Pinpoint the cell where the given text exists, returning its (x, y) midpoint coordinate. 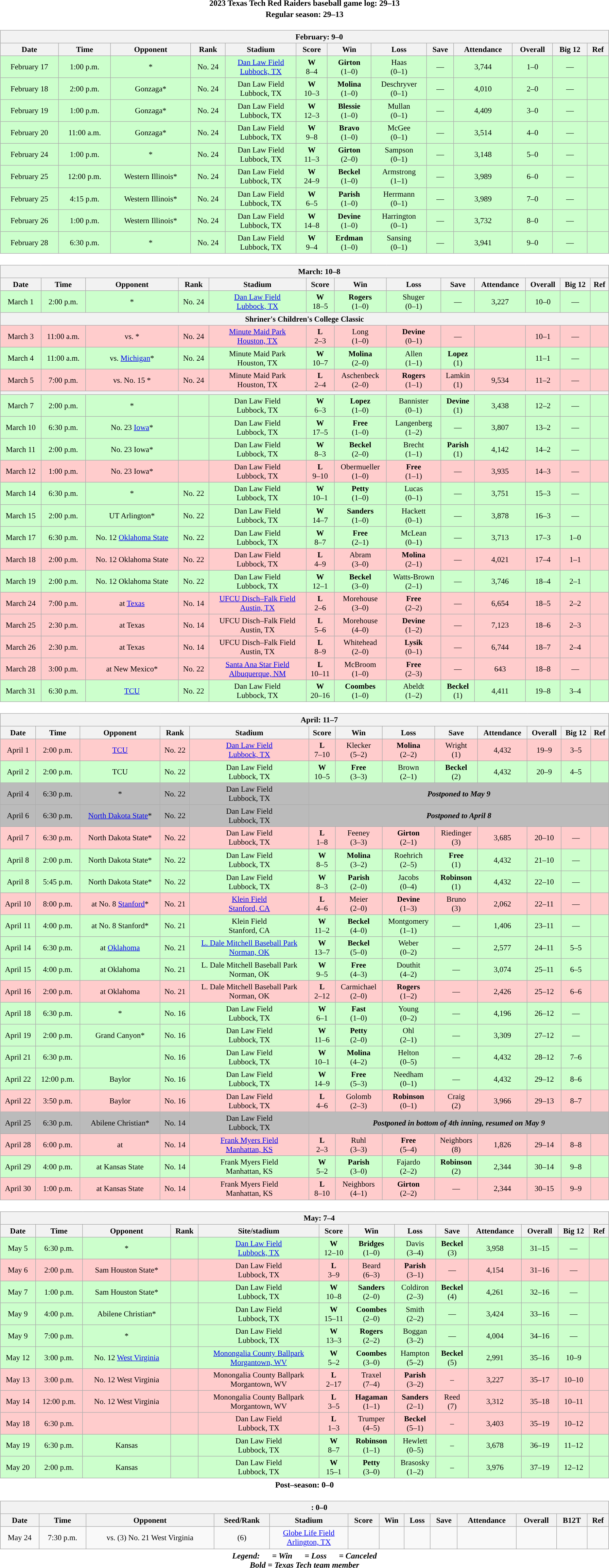
April 29 (18, 1167)
Sanders(2–0) (371, 1292)
Rogers(1–2) (408, 992)
March 5 (21, 380)
9–0 (532, 242)
18–4 (543, 581)
18–7 (543, 647)
Devine(1–3) (408, 903)
Molina(2–2) (408, 750)
vs. * (132, 336)
April 25 (18, 1123)
5–5 (576, 948)
W12–10 (334, 1248)
Robinson(2) (456, 1167)
2,062 (502, 903)
2,577 (502, 948)
April 4 (18, 794)
Sanders(2–1) (415, 1401)
Parish(3–1) (415, 1270)
April 16 (18, 992)
9–9 (576, 1189)
Free(5–3) (359, 1079)
8–6 (576, 1079)
April 7 (18, 837)
W11–3 (312, 155)
L8–10 (322, 1189)
Coombes(3–0) (371, 1358)
Sampson(0–1) (399, 155)
Lamkin(1) (458, 380)
8:00 p.m. (58, 903)
L2–17 (334, 1380)
14–3 (543, 471)
Fast(1–0) (359, 1013)
Rogers(1–1) (414, 380)
33–16 (540, 1314)
35–16 (540, 1358)
2–1 (575, 581)
March 25 (21, 625)
Beckel(4) (452, 1292)
27–12 (544, 1035)
W15–11 (334, 1314)
Abram(3–0) (360, 559)
February: 9–0 (304, 37)
Langenberg(1–2) (414, 428)
3–4 (575, 691)
February 19 (29, 111)
6,744 (500, 647)
3,935 (500, 471)
3,424 (495, 1314)
May 14 (18, 1401)
Bannister(0–1) (414, 405)
W10–8 (334, 1292)
Ohl(2–1) (408, 1035)
35–17 (540, 1380)
L2–4 (320, 380)
4,004 (495, 1336)
May 18 (18, 1424)
Young(0–2) (408, 1013)
1,826 (502, 1145)
Watts-Brown(2–1) (414, 581)
25–11 (544, 969)
Fajardo(2–2) (408, 1167)
May 24 (20, 1538)
April 1 (18, 750)
May 19 (18, 1445)
Free(1–1) (414, 471)
Klecker(5–2) (359, 750)
Beckel(5–1) (415, 1424)
3,438 (500, 405)
L1–3 (334, 1424)
Morehouse(4–0) (360, 625)
Coldiron(2–3) (415, 1292)
22–10 (544, 882)
vs. Michigan* (132, 358)
29–13 (544, 1101)
Devine(0–1) (414, 336)
February 18 (29, 89)
Roehrich(2–5) (408, 860)
McLean(0–1) (414, 537)
February 17 (29, 67)
: 0–0 (304, 1508)
Meier(2–0) (359, 903)
Shuger(0–1) (414, 302)
2,426 (502, 992)
4,021 (500, 559)
1–1 (575, 559)
1,406 (502, 926)
W17–5 (320, 428)
Neighbors(8) (456, 1145)
Beckel(2) (456, 772)
L9–10 (320, 471)
Beckel(1–0) (349, 177)
Mullan(0–1) (399, 111)
9,534 (500, 380)
Sansing(0–1) (399, 242)
36–19 (540, 1445)
W12–3 (312, 111)
3,744 (483, 67)
Bridges(1–0) (371, 1248)
Whitehead(2–0) (360, 647)
W8–4 (312, 67)
18–5 (543, 603)
3,678 (495, 1445)
Brasosky(1–2) (415, 1467)
10–9 (574, 1358)
W14–9 (322, 1079)
12–12 (574, 1467)
March 31 (21, 691)
Free(1–0) (360, 428)
3–5 (576, 750)
McBroom(1–0) (360, 669)
Free(3–3) (359, 772)
Robinson(0–1) (408, 1101)
4:15 p.m. (85, 198)
April 19 (18, 1035)
6,654 (500, 603)
Morehouse(3–0) (360, 603)
L5–6 (320, 625)
2–0 (532, 89)
3,312 (495, 1401)
Beckel(3–0) (360, 581)
April 18 (18, 1013)
28–12 (544, 1057)
May: 7–4 (304, 1218)
Lucas(0–1) (414, 493)
March 11 (21, 450)
May 5 (18, 1248)
Herrmann(0–1) (399, 198)
Brecht(1–1) (414, 450)
15–3 (543, 493)
Bruno(3) (456, 903)
Beckel(5) (452, 1358)
May 20 (18, 1467)
8–0 (532, 221)
L7–10 (322, 750)
February 20 (29, 132)
Molina(1–0) (349, 89)
February 26 (29, 221)
W6–5 (312, 198)
W18–5 (320, 302)
18–6 (543, 625)
Deschryver(0–1) (399, 89)
Allen(1–1) (414, 358)
Molina(4–2) (359, 1057)
Beckel(1) (458, 691)
3,514 (483, 132)
Neighbors(4–1) (359, 1189)
7–0 (532, 198)
31–15 (540, 1248)
19–8 (543, 691)
April 30 (18, 1189)
643 (500, 669)
Bravo(1–0) (349, 132)
W14–8 (312, 221)
2–2 (575, 603)
3,976 (495, 1467)
March 12 (21, 471)
Shriner's Children's College Classic (304, 319)
Haas(0–1) (399, 67)
30–15 (544, 1189)
April 21 (18, 1057)
19–9 (544, 750)
11–2 (543, 380)
10–0 (543, 302)
Girton(1–0) (349, 67)
13–2 (543, 428)
4–5 (576, 772)
Brown(2–1) (408, 772)
Aschenbeck(2–0) (360, 380)
March 3 (21, 336)
37–19 (540, 1467)
4–0 (532, 132)
Parish(3–2) (415, 1380)
Beard(6–3) (371, 1270)
March 1 (21, 302)
Free(4–3) (359, 969)
5–0 (532, 155)
Lopez(1) (458, 358)
20–9 (544, 772)
Armstrong(1–1) (399, 177)
4,261 (495, 1292)
March 17 (21, 537)
3,685 (502, 837)
W13–7 (322, 948)
L4–9 (320, 559)
May 7 (18, 1292)
Petty(3–0) (371, 1467)
April: 11–7 (304, 720)
W9–5 (322, 969)
29–14 (544, 1145)
Rogers(1–0) (360, 302)
Globe Life FieldArlington, TX (309, 1538)
4,196 (502, 1013)
W12–1 (320, 581)
Girton(2–0) (349, 155)
L2–12 (322, 992)
Santa Ana Star FieldAlbuquerque, NM (258, 669)
vs. (3) No. 21 West Virginia (150, 1538)
8–8 (576, 1145)
L10–11 (320, 669)
Helton(0–5) (408, 1057)
Riedinger(3) (456, 837)
L1–8 (322, 837)
Girton(2–2) (408, 1189)
March 28 (21, 669)
Beckel(2–0) (360, 450)
Weber(0–2) (408, 948)
3,746 (500, 581)
Girton(2–1) (408, 837)
3,807 (500, 428)
Sanders(1–0) (360, 516)
March 26 (21, 647)
Petty(2–0) (359, 1035)
W6–3 (320, 405)
B12T (572, 1520)
Blessie(1–0) (349, 111)
Jacobs(0–4) (408, 882)
3,074 (502, 969)
Douthit(4–2) (408, 969)
March 14 (21, 493)
7:30 p.m. (63, 1538)
Grand Canyon* (120, 1035)
31–16 (540, 1270)
Hagaman(1–1) (371, 1401)
4,010 (483, 89)
21–10 (544, 860)
Coombes(1–0) (360, 691)
L3–5 (334, 1401)
February 28 (29, 242)
March 4 (21, 358)
Parish(1) (458, 450)
Parish(1–0) (349, 198)
Hackett(0–1) (414, 516)
3,966 (502, 1101)
26–12 (544, 1013)
at (120, 1145)
17–4 (543, 559)
Robinson(1) (456, 882)
at New Mexico* (132, 669)
3,751 (500, 493)
22–11 (544, 903)
Erdman(1–0) (349, 242)
6–0 (532, 177)
Devine(1–2) (414, 625)
April 11 (18, 926)
Seed/Rank (242, 1520)
5:45 p.m. (58, 882)
L8–9 (320, 647)
4,409 (483, 111)
W11–2 (322, 926)
Hewlett(0–5) (415, 1445)
3–0 (532, 111)
W13–3 (334, 1336)
March 15 (21, 516)
Boggan(3–2) (415, 1336)
March: 10–8 (304, 271)
Feeney(3–3) (359, 837)
12–2 (543, 405)
Harrington(0–1) (399, 221)
W14–7 (320, 516)
Site/stadium (259, 1231)
Molina(3–2) (359, 860)
6–6 (576, 992)
9–8 (576, 1167)
3:50 p.m. (58, 1101)
Lopez(1–0) (360, 405)
Coombes(2–0) (371, 1314)
Obermueller(1–0) (360, 471)
Traxel(7–4) (371, 1380)
11–1 (543, 358)
4,411 (500, 691)
4,142 (500, 450)
34–16 (540, 1336)
11–12 (574, 1445)
Postponed to April 8 (459, 816)
April 2 (18, 772)
Postponed in bottom of 4th inning, resumed on May 9 (459, 1123)
35–19 (540, 1424)
2–3 (575, 625)
Free(5–4) (408, 1145)
W24–9 (312, 177)
February 24 (29, 155)
Molina(2–0) (360, 358)
March 10 (21, 428)
3,732 (483, 221)
Smith(2–2) (415, 1314)
17–3 (543, 537)
Hampton(5–2) (415, 1358)
Golomb(2–3) (359, 1101)
McGee(0–1) (399, 132)
Parish(3–0) (359, 1167)
4,154 (495, 1270)
March 24 (21, 603)
W11–6 (322, 1035)
Wright(1) (456, 750)
30–14 (544, 1167)
W10–3 (312, 89)
18–8 (543, 669)
3,713 (500, 537)
10–1 (543, 336)
April 10 (18, 903)
7–6 (576, 1057)
10–12 (574, 1424)
March 7 (21, 405)
April 15 (18, 969)
Molina(2–1) (414, 559)
W20–16 (320, 691)
6:00 p.m. (58, 1145)
3,958 (495, 1248)
32–16 (540, 1292)
Beckel(5–0) (359, 948)
7,123 (500, 625)
Rogers(2–2) (371, 1336)
3,878 (500, 516)
W9–8 (312, 132)
24–11 (544, 948)
3,941 (483, 242)
14–2 (543, 450)
16–3 (543, 516)
Free(1) (456, 860)
Ruhl(3–3) (359, 1145)
25–12 (544, 992)
May 6 (18, 1270)
Devine(1) (458, 405)
March 18 (21, 559)
Devine(1–0) (349, 221)
Beckel(3) (452, 1248)
Needham(0–1) (408, 1079)
Reed(7) (452, 1401)
W9–4 (312, 242)
Free(2–2) (414, 603)
W6–1 (322, 1013)
March 19 (21, 581)
2,991 (495, 1358)
April 28 (18, 1145)
3,148 (483, 155)
Craig(2) (456, 1101)
April 14 (18, 948)
May 13 (18, 1380)
20–10 (544, 837)
3,309 (502, 1035)
UT Arlington* (132, 516)
Postponed to May 9 (459, 794)
May 12 (18, 1358)
3,403 (495, 1424)
Long(1–0) (360, 336)
Free(2–3) (414, 669)
Trumper(4–5) (371, 1424)
vs. No. 15 * (132, 380)
Abeldt(1–2) (414, 691)
Petty(1–0) (360, 493)
Beckel(4–0) (359, 926)
Montgomery(1–1) (408, 926)
35–18 (540, 1401)
W10–7 (320, 358)
W8–5 (322, 860)
10–11 (574, 1401)
Carmichael(2–0) (359, 992)
L3–9 (334, 1270)
Robinson(1–1) (371, 1445)
W10–5 (322, 772)
April 6 (18, 816)
23–11 (544, 926)
29–12 (544, 1079)
Parish(2–0) (359, 882)
8–7 (576, 1101)
2–4 (575, 647)
W15–1 (334, 1467)
(6) (242, 1538)
6–5 (576, 969)
Free(2–1) (360, 537)
Lysik(0–1) (414, 647)
10–10 (574, 1380)
Davis(3–4) (415, 1248)
L2–6 (320, 603)
